Output the [X, Y] coordinate of the center of the cell containing the given text.  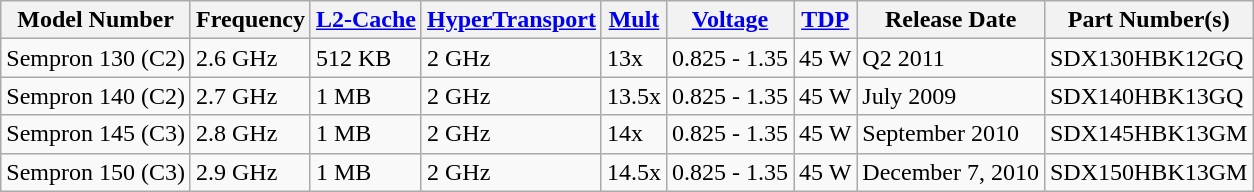
2.9 GHz [250, 172]
Sempron 145 (C3) [96, 134]
2.8 GHz [250, 134]
SDX140HBK13GQ [1148, 96]
Part Number(s) [1148, 20]
July 2009 [951, 96]
Frequency [250, 20]
HyperTransport [511, 20]
Voltage [730, 20]
September 2010 [951, 134]
December 7, 2010 [951, 172]
13.5x [634, 96]
2.6 GHz [250, 58]
TDP [826, 20]
Q2 2011 [951, 58]
Mult [634, 20]
SDX150HBK13GM [1148, 172]
Release Date [951, 20]
L2-Cache [366, 20]
Sempron 130 (C2) [96, 58]
Sempron 140 (C2) [96, 96]
14x [634, 134]
Sempron 150 (C3) [96, 172]
512 KB [366, 58]
13x [634, 58]
SDX145HBK13GM [1148, 134]
SDX130HBK12GQ [1148, 58]
2.7 GHz [250, 96]
Model Number [96, 20]
14.5x [634, 172]
